Determine the [x, y] coordinate at the center of the cell enclosing the given text.  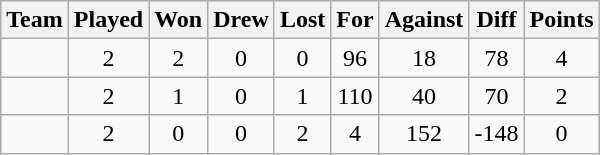
18 [424, 58]
Team [35, 20]
Won [178, 20]
40 [424, 96]
Lost [302, 20]
Drew [242, 20]
Points [562, 20]
96 [355, 58]
152 [424, 134]
78 [496, 58]
Diff [496, 20]
Played [108, 20]
Against [424, 20]
110 [355, 96]
-148 [496, 134]
70 [496, 96]
For [355, 20]
